Return [X, Y] of the center of cell containing provided text 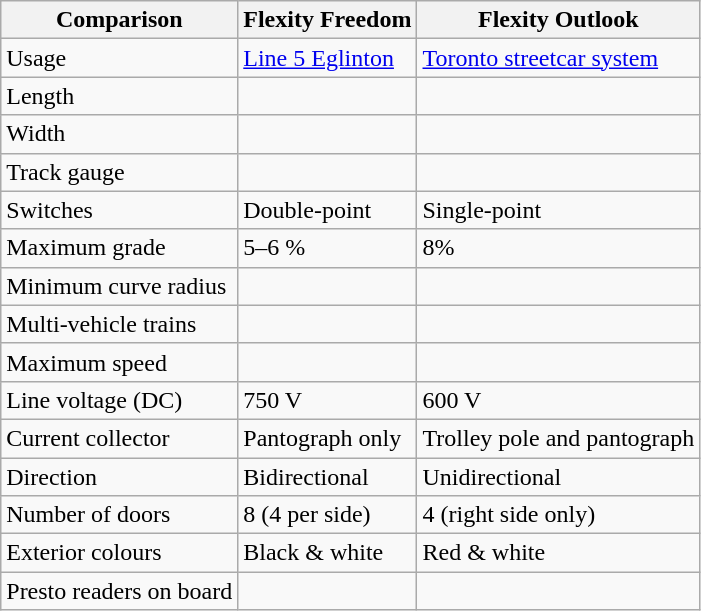
Single-point [558, 210]
Width [120, 134]
Unidirectional [558, 477]
600 V [558, 400]
Flexity Outlook [558, 20]
Current collector [120, 438]
Switches [120, 210]
Maximum grade [120, 248]
Trolley pole and pantograph [558, 438]
Red & white [558, 553]
Black & white [328, 553]
Number of doors [120, 515]
Toronto streetcar system [558, 58]
Maximum speed [120, 362]
8 (4 per side) [328, 515]
Comparison [120, 20]
Usage [120, 58]
Exterior colours [120, 553]
Length [120, 96]
Multi-vehicle trains [120, 324]
Bidirectional [328, 477]
5–6 % [328, 248]
Direction [120, 477]
Flexity Freedom [328, 20]
Line 5 Eglinton [328, 58]
Minimum curve radius [120, 286]
4 (right side only) [558, 515]
8% [558, 248]
Presto readers on board [120, 591]
Line voltage (DC) [120, 400]
Track gauge [120, 172]
Pantograph only [328, 438]
750 V [328, 400]
Double-point [328, 210]
